Return (x, y) of the center of cell containing provided text 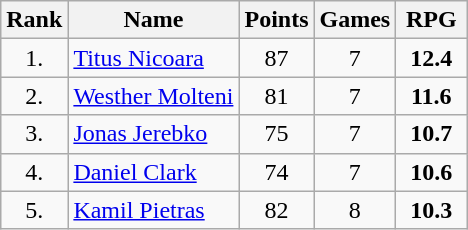
1. (34, 58)
11.6 (432, 96)
81 (276, 96)
4. (34, 172)
8 (355, 210)
Name (154, 20)
10.6 (432, 172)
Rank (34, 20)
2. (34, 96)
74 (276, 172)
RPG (432, 20)
75 (276, 134)
Games (355, 20)
Titus Nicoara (154, 58)
Kamil Pietras (154, 210)
10.3 (432, 210)
Jonas Jerebko (154, 134)
82 (276, 210)
Points (276, 20)
Westher Molteni (154, 96)
87 (276, 58)
3. (34, 134)
Daniel Clark (154, 172)
12.4 (432, 58)
10.7 (432, 134)
5. (34, 210)
